Identify which cell holds the provided text, then report its [X, Y] central coordinate. 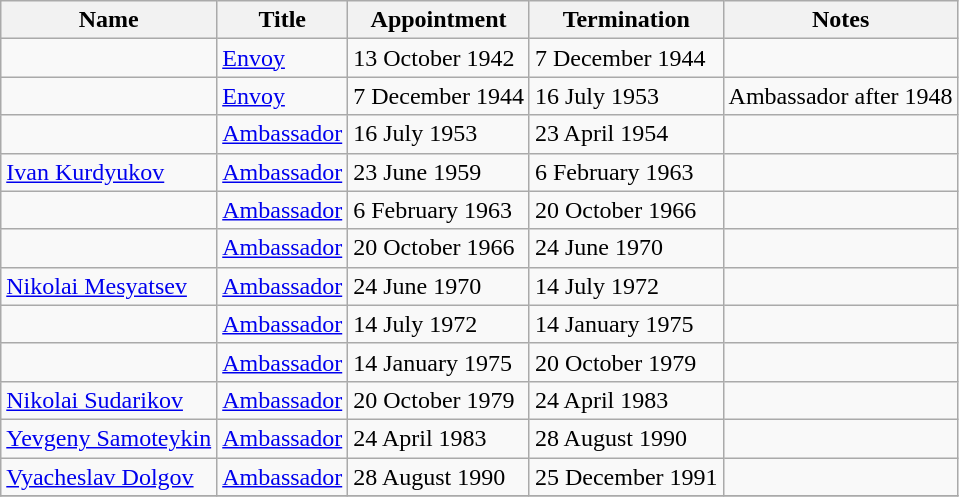
Vyacheslav Dolgov [109, 477]
Notes [840, 20]
Title [282, 20]
13 October 1942 [439, 58]
Nikolai Sudarikov [109, 400]
Nikolai Mesyatsev [109, 286]
23 April 1954 [626, 134]
Appointment [439, 20]
Name [109, 20]
Yevgeny Samoteykin [109, 438]
23 June 1959 [439, 172]
Ivan Kurdyukov [109, 172]
Termination [626, 20]
Ambassador after 1948 [840, 96]
25 December 1991 [626, 477]
